Pinpoint the cell where the given text exists, returning its (x, y) midpoint coordinate. 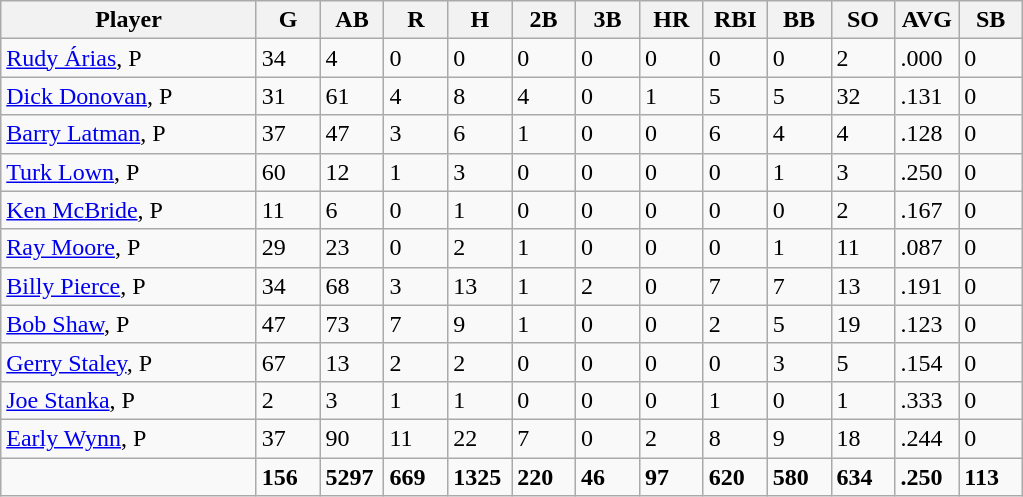
.244 (927, 438)
68 (352, 286)
1325 (480, 477)
.000 (927, 58)
G (288, 20)
67 (288, 362)
.154 (927, 362)
Turk Lown, P (128, 172)
AB (352, 20)
.123 (927, 324)
BB (799, 20)
31 (288, 96)
Joe Stanka, P (128, 400)
580 (799, 477)
R (416, 20)
SO (863, 20)
.128 (927, 134)
634 (863, 477)
Dick Donovan, P (128, 96)
18 (863, 438)
669 (416, 477)
Ken McBride, P (128, 210)
Ray Moore, P (128, 248)
73 (352, 324)
156 (288, 477)
RBI (735, 20)
46 (608, 477)
.167 (927, 210)
23 (352, 248)
Gerry Staley, P (128, 362)
19 (863, 324)
Bob Shaw, P (128, 324)
2B (544, 20)
Rudy Árias, P (128, 58)
.131 (927, 96)
32 (863, 96)
AVG (927, 20)
.333 (927, 400)
Player (128, 20)
.191 (927, 286)
.087 (927, 248)
620 (735, 477)
3B (608, 20)
H (480, 20)
90 (352, 438)
29 (288, 248)
SB (991, 20)
Early Wynn, P (128, 438)
220 (544, 477)
22 (480, 438)
97 (671, 477)
61 (352, 96)
60 (288, 172)
Billy Pierce, P (128, 286)
Barry Latman, P (128, 134)
5297 (352, 477)
113 (991, 477)
HR (671, 20)
12 (352, 172)
